Identify which cell holds the provided text, then report its [x, y] central coordinate. 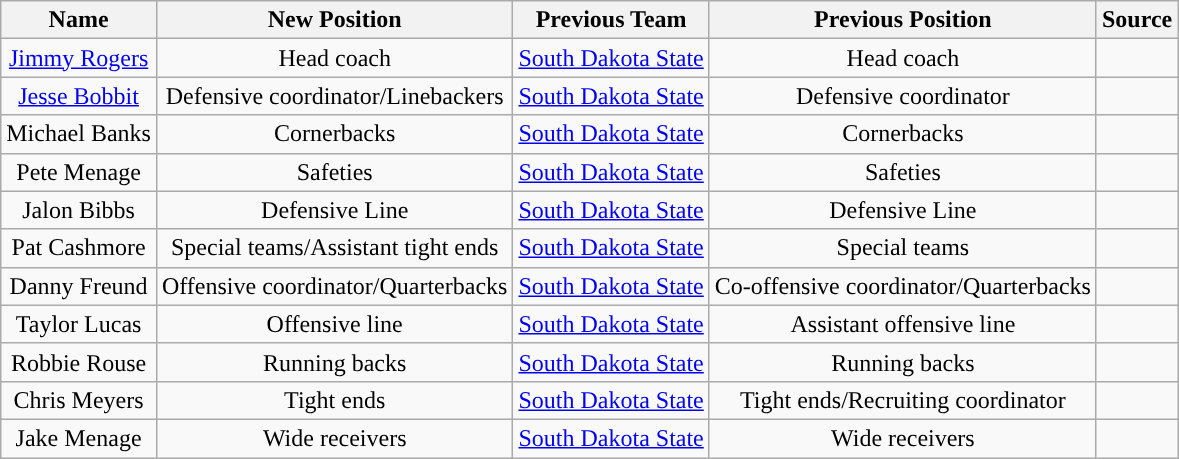
Special teams/Assistant tight ends [334, 248]
Jimmy Rogers [79, 58]
Jake Menage [79, 438]
Offensive line [334, 324]
Michael Banks [79, 134]
Defensive coordinator/Linebackers [334, 96]
Danny Freund [79, 286]
Chris Meyers [79, 400]
Jalon Bibbs [79, 210]
Tight ends [334, 400]
Defensive coordinator [902, 96]
Previous Team [611, 20]
Assistant offensive line [902, 324]
Jesse Bobbit [79, 96]
Pat Cashmore [79, 248]
Special teams [902, 248]
Robbie Rouse [79, 362]
Source [1136, 20]
Offensive coordinator/Quarterbacks [334, 286]
Taylor Lucas [79, 324]
New Position [334, 20]
Tight ends/Recruiting coordinator [902, 400]
Pete Menage [79, 172]
Name [79, 20]
Previous Position [902, 20]
Co-offensive coordinator/Quarterbacks [902, 286]
